Determine the [x, y] coordinate at the center of the cell enclosing the given text.  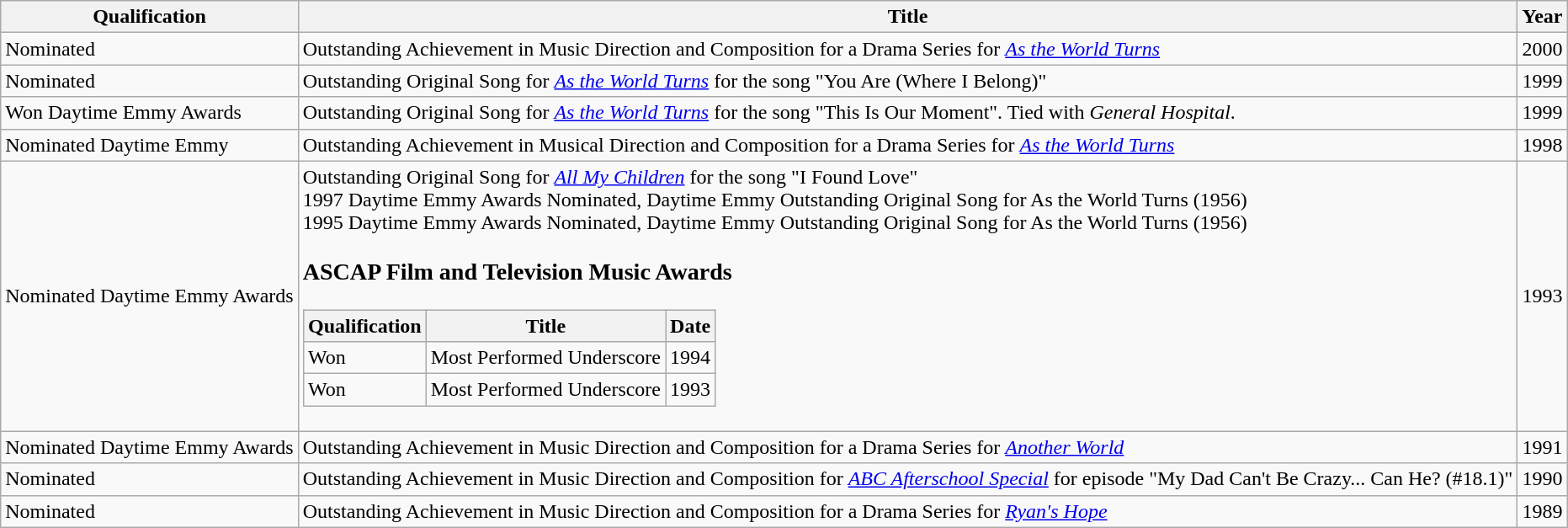
2000 [1542, 49]
Date [690, 326]
Outstanding Achievement in Music Direction and Composition for a Drama Series for As the World Turns [907, 49]
Outstanding Achievement in Music Direction and Composition for ABC Afterschool Special for episode "My Dad Can't Be Crazy... Can He? (#18.1)" [907, 479]
Outstanding Achievement in Music Direction and Composition for a Drama Series for Another World [907, 447]
1994 [690, 358]
Nominated Daytime Emmy [150, 145]
1991 [1542, 447]
Outstanding Achievement in Music Direction and Composition for a Drama Series for Ryan's Hope [907, 511]
1998 [1542, 145]
Outstanding Original Song for As the World Turns for the song "This Is Our Moment". Tied with General Hospital. [907, 113]
Year [1542, 17]
1990 [1542, 479]
Won Daytime Emmy Awards [150, 113]
Outstanding Achievement in Musical Direction and Composition for a Drama Series for As the World Turns [907, 145]
1989 [1542, 511]
Outstanding Original Song for As the World Turns for the song "You Are (Where I Belong)" [907, 81]
